Extract the [x, y] coordinate from the center of the cell holding the provided text.  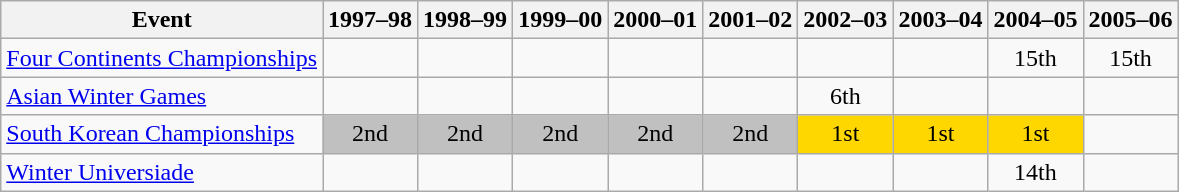
Winter Universiade [162, 172]
2000–01 [656, 20]
2001–02 [750, 20]
2004–05 [1036, 20]
Asian Winter Games [162, 96]
1998–99 [466, 20]
6th [846, 96]
2005–06 [1130, 20]
1999–00 [560, 20]
Four Continents Championships [162, 58]
1997–98 [370, 20]
14th [1036, 172]
Event [162, 20]
South Korean Championships [162, 134]
2002–03 [846, 20]
2003–04 [940, 20]
